Return the [X, Y] coordinate for the center point of the cell that contains the specified text.  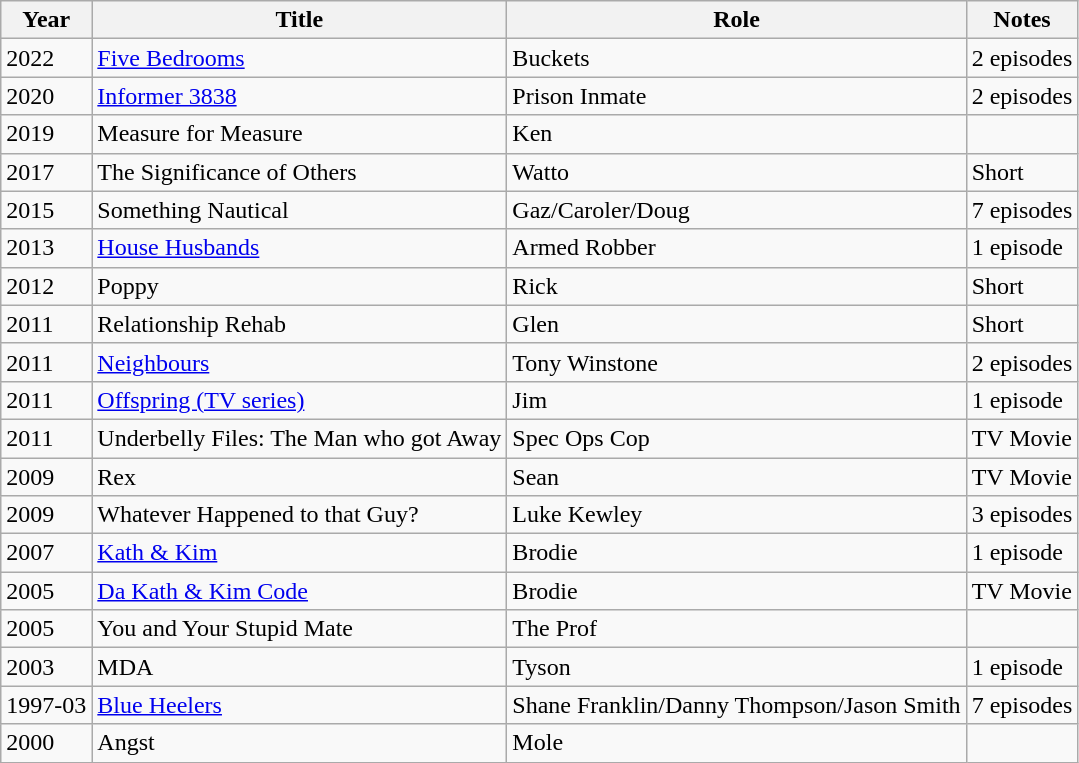
2000 [46, 743]
Gaz/Caroler/Doug [736, 210]
Shane Franklin/Danny Thompson/Jason Smith [736, 705]
Spec Ops Cop [736, 438]
Rex [300, 477]
2015 [46, 210]
The Prof [736, 629]
Five Bedrooms [300, 58]
Tyson [736, 667]
Sean [736, 477]
Poppy [300, 286]
2019 [46, 134]
2022 [46, 58]
Jim [736, 400]
Mole [736, 743]
Something Nautical [300, 210]
Watto [736, 172]
2020 [46, 96]
2017 [46, 172]
MDA [300, 667]
Rick [736, 286]
Informer 3838 [300, 96]
Underbelly Files: The Man who got Away [300, 438]
2007 [46, 553]
Notes [1022, 20]
Luke Kewley [736, 515]
You and Your Stupid Mate [300, 629]
2012 [46, 286]
Kath & Kim [300, 553]
2013 [46, 248]
Role [736, 20]
Offspring (TV series) [300, 400]
Angst [300, 743]
Measure for Measure [300, 134]
Da Kath & Kim Code [300, 591]
Armed Robber [736, 248]
2003 [46, 667]
3 episodes [1022, 515]
Buckets [736, 58]
Glen [736, 324]
Prison Inmate [736, 96]
1997-03 [46, 705]
The Significance of Others [300, 172]
Neighbours [300, 362]
Title [300, 20]
Relationship Rehab [300, 324]
Blue Heelers [300, 705]
Whatever Happened to that Guy? [300, 515]
Ken [736, 134]
House Husbands [300, 248]
Tony Winstone [736, 362]
Year [46, 20]
